Scan for the cell matching the given text and deliver its [X, Y] coordinate at center. 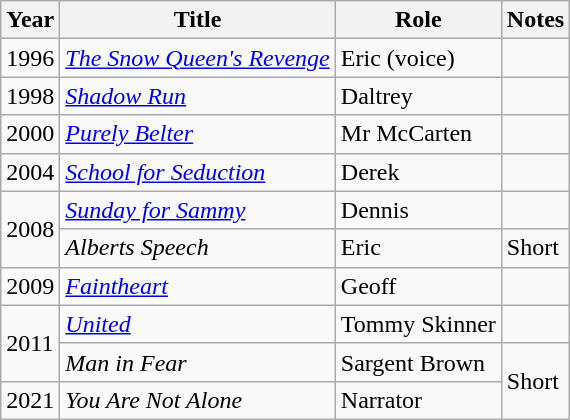
Alberts Speech [198, 248]
2011 [30, 343]
School for Seduction [198, 172]
United [198, 324]
Derek [418, 172]
Notes [535, 20]
Eric (voice) [418, 58]
Purely Belter [198, 134]
1998 [30, 96]
Dennis [418, 210]
2000 [30, 134]
Mr McCarten [418, 134]
Man in Fear [198, 362]
Faintheart [198, 286]
Year [30, 20]
Geoff [418, 286]
2004 [30, 172]
Title [198, 20]
Tommy Skinner [418, 324]
Sargent Brown [418, 362]
2008 [30, 229]
1996 [30, 58]
2021 [30, 400]
2009 [30, 286]
You Are Not Alone [198, 400]
Daltrey [418, 96]
Role [418, 20]
The Snow Queen's Revenge [198, 58]
Shadow Run [198, 96]
Sunday for Sammy [198, 210]
Narrator [418, 400]
Eric [418, 248]
